Locate the cell with the specified text and output its (x, y) center coordinate. 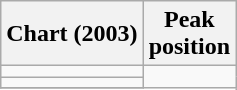
Chart (2003) (72, 34)
Peakposition (189, 34)
